Determine the (X, Y) coordinate at the center of the cell enclosing the given text.  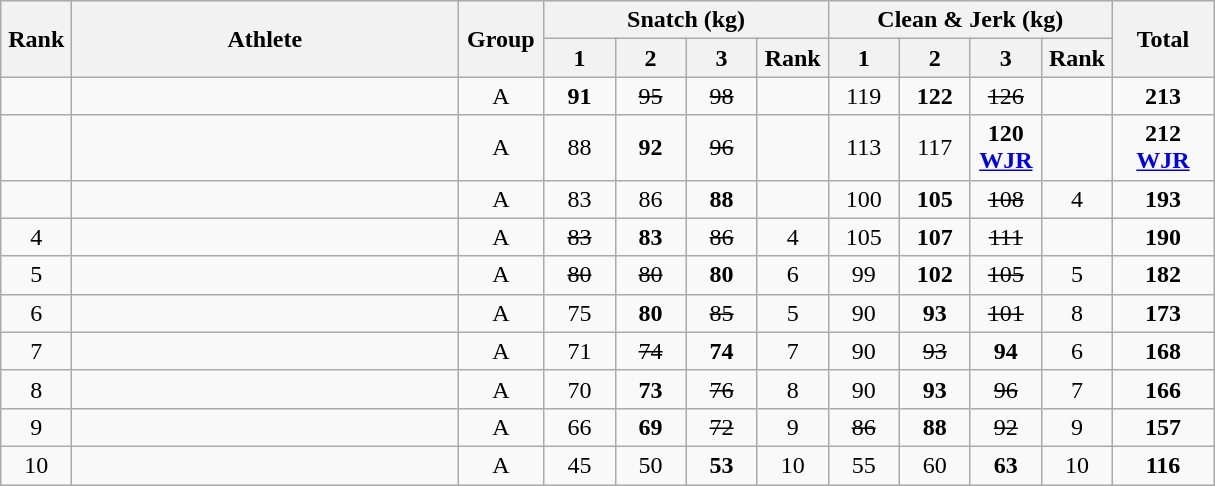
98 (722, 96)
91 (580, 96)
108 (1006, 199)
50 (650, 465)
102 (934, 275)
55 (864, 465)
73 (650, 389)
70 (580, 389)
85 (722, 313)
119 (864, 96)
212WJR (1162, 148)
Total (1162, 39)
95 (650, 96)
99 (864, 275)
190 (1162, 237)
63 (1006, 465)
72 (722, 427)
126 (1006, 96)
107 (934, 237)
100 (864, 199)
122 (934, 96)
111 (1006, 237)
182 (1162, 275)
166 (1162, 389)
173 (1162, 313)
113 (864, 148)
117 (934, 148)
76 (722, 389)
69 (650, 427)
75 (580, 313)
60 (934, 465)
45 (580, 465)
53 (722, 465)
94 (1006, 351)
213 (1162, 96)
116 (1162, 465)
Group (501, 39)
66 (580, 427)
Athlete (265, 39)
Clean & Jerk (kg) (970, 20)
Snatch (kg) (686, 20)
120WJR (1006, 148)
168 (1162, 351)
157 (1162, 427)
101 (1006, 313)
193 (1162, 199)
71 (580, 351)
